From the cell containing the given text, extract its center point as [x, y] coordinate. 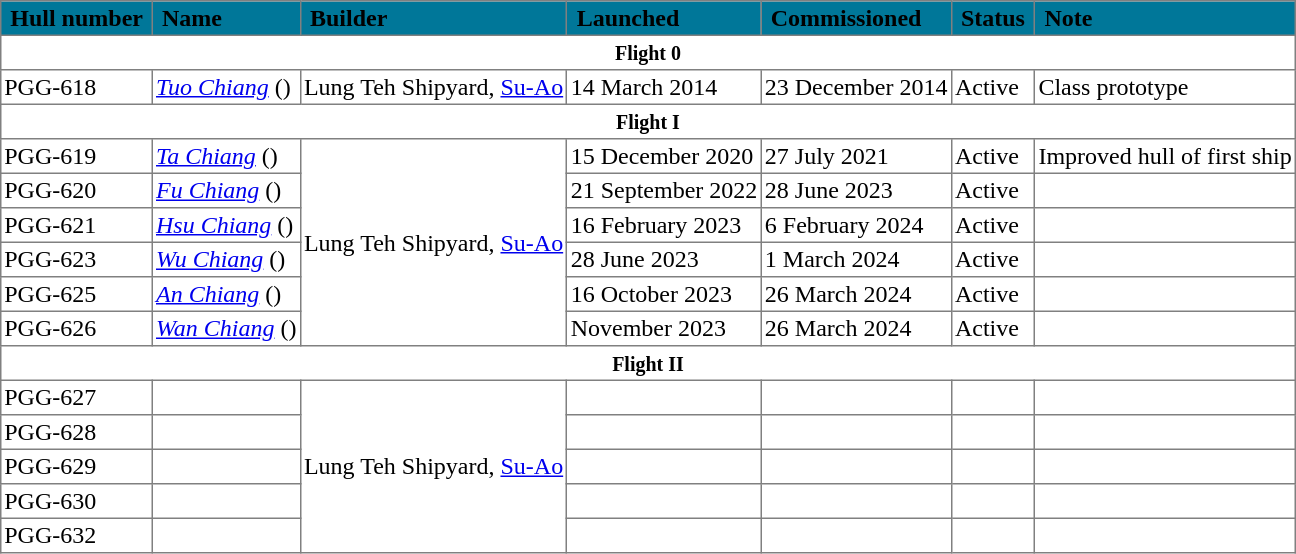
Fu Chiang () [226, 190]
Note [1166, 18]
Flight II [648, 363]
PGG-626 [76, 328]
1 March 2024 [856, 259]
Flight I [648, 121]
PGG-630 [76, 501]
Tuo Chiang () [226, 87]
Name [226, 18]
Improved hull of first ship [1166, 156]
Wan Chiang () [226, 328]
PGG-620 [76, 190]
Hull number [76, 18]
PGG-627 [76, 397]
Hsu Chiang () [226, 225]
27 July 2021 [856, 156]
PGG-628 [76, 432]
PGG-621 [76, 225]
Launched [664, 18]
Flight 0 [648, 52]
6 February 2024 [856, 225]
Commissioned [856, 18]
21 September 2022 [664, 190]
23 December 2014 [856, 87]
PGG-619 [76, 156]
Status [993, 18]
PGG-625 [76, 294]
Ta Chiang () [226, 156]
16 February 2023 [664, 225]
14 March 2014 [664, 87]
PGG-629 [76, 466]
Builder [434, 18]
Wu Chiang () [226, 259]
November 2023 [664, 328]
PGG-623 [76, 259]
PGG-618 [76, 87]
16 October 2023 [664, 294]
Class prototype [1166, 87]
An Chiang () [226, 294]
15 December 2020 [664, 156]
PGG-632 [76, 535]
